Detect which cell encompasses the target text, then output its [x, y] center coordinate. 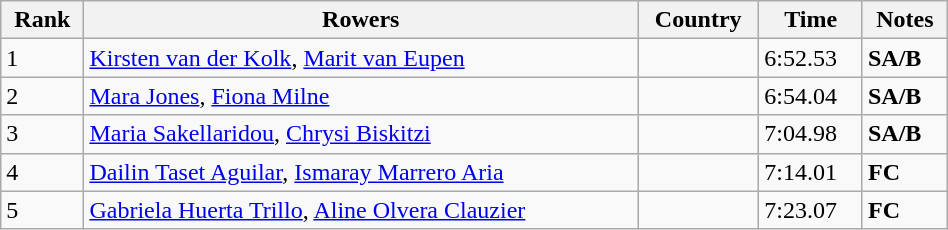
7:04.98 [811, 134]
5 [42, 210]
7:14.01 [811, 172]
Notes [904, 20]
Rank [42, 20]
6:52.53 [811, 58]
4 [42, 172]
6:54.04 [811, 96]
Time [811, 20]
Country [698, 20]
Kirsten van der Kolk, Marit van Eupen [361, 58]
2 [42, 96]
Rowers [361, 20]
Mara Jones, Fiona Milne [361, 96]
3 [42, 134]
Gabriela Huerta Trillo, Aline Olvera Clauzier [361, 210]
Dailin Taset Aguilar, Ismaray Marrero Aria [361, 172]
7:23.07 [811, 210]
Maria Sakellaridou, Chrysi Biskitzi [361, 134]
1 [42, 58]
